Search for the cell housing the specified text and yield its (x, y) center coordinate. 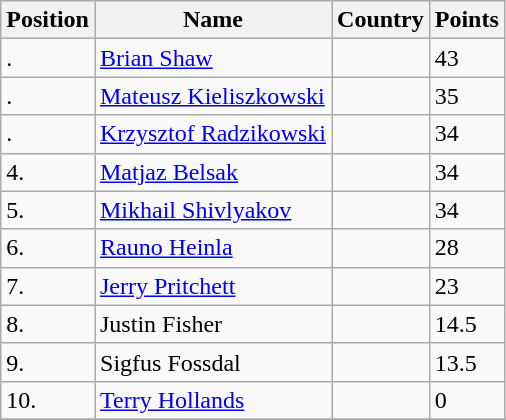
28 (466, 248)
Name (212, 20)
0 (466, 400)
23 (466, 286)
Justin Fisher (212, 324)
10. (48, 400)
Country (381, 20)
Points (466, 20)
5. (48, 210)
13.5 (466, 362)
9. (48, 362)
Matjaz Belsak (212, 172)
6. (48, 248)
14.5 (466, 324)
Rauno Heinla (212, 248)
Mateusz Kieliszkowski (212, 96)
4. (48, 172)
Sigfus Fossdal (212, 362)
43 (466, 58)
7. (48, 286)
Krzysztof Radzikowski (212, 134)
Terry Hollands (212, 400)
35 (466, 96)
Position (48, 20)
Brian Shaw (212, 58)
Jerry Pritchett (212, 286)
8. (48, 324)
Mikhail Shivlyakov (212, 210)
